From the cell containing the given text, extract its center point as (x, y) coordinate. 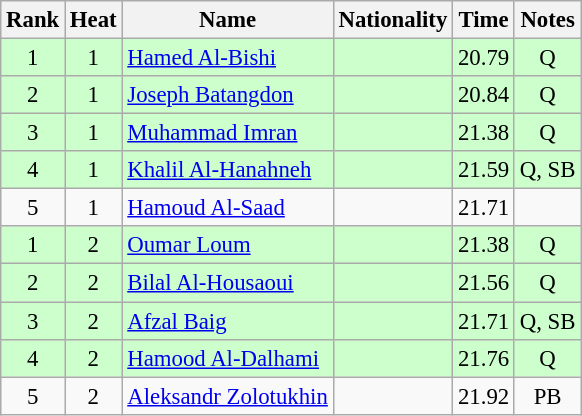
20.79 (484, 58)
Rank (33, 20)
Khalil Al-Hanahneh (228, 170)
Time (484, 20)
Oumar Loum (228, 245)
PB (547, 396)
Name (228, 20)
Joseph Batangdon (228, 95)
Bilal Al-Housaoui (228, 283)
Notes (547, 20)
Hamed Al-Bishi (228, 58)
Afzal Baig (228, 321)
Heat (94, 20)
Hamoud Al-Saad (228, 208)
Hamood Al-Dalhami (228, 358)
21.92 (484, 396)
21.76 (484, 358)
20.84 (484, 95)
Aleksandr Zolotukhin (228, 396)
21.59 (484, 170)
Nationality (392, 20)
21.56 (484, 283)
Muhammad Imran (228, 133)
